Output the [x, y] coordinate of the center of the cell containing the given text.  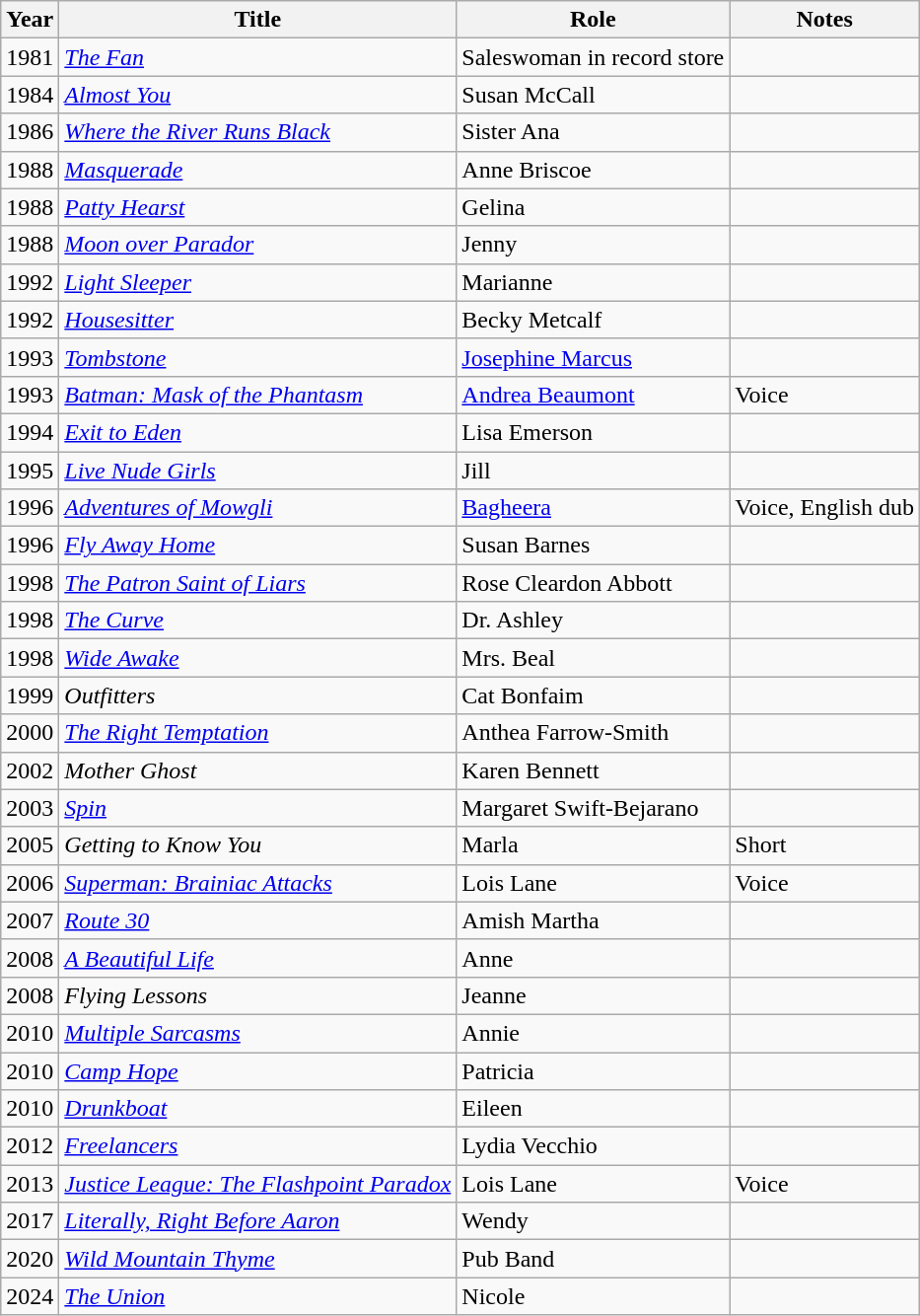
Marla [594, 845]
Pub Band [594, 1259]
2013 [30, 1184]
Wendy [594, 1221]
Adventures of Mowgli [258, 508]
Anne [594, 958]
Lisa Emerson [594, 432]
Voice, English dub [824, 508]
2024 [30, 1296]
Getting to Know You [258, 845]
1984 [30, 95]
Tombstone [258, 357]
1994 [30, 432]
Jenny [594, 245]
Susan McCall [594, 95]
Josephine Marcus [594, 357]
The Patron Saint of Liars [258, 583]
2003 [30, 808]
Housesitter [258, 320]
Bagheera [594, 508]
2007 [30, 920]
The Right Temptation [258, 733]
2017 [30, 1221]
Fly Away Home [258, 546]
Role [594, 20]
Jeanne [594, 995]
Flying Lessons [258, 995]
The Curve [258, 621]
Becky Metcalf [594, 320]
Amish Martha [594, 920]
Superman: Brainiac Attacks [258, 883]
Camp Hope [258, 1070]
2012 [30, 1146]
1981 [30, 57]
Moon over Parador [258, 245]
Dr. Ashley [594, 621]
Spin [258, 808]
Mother Ghost [258, 770]
Gelina [594, 207]
Andrea Beaumont [594, 395]
Rose Cleardon Abbott [594, 583]
1999 [30, 695]
1995 [30, 471]
Jill [594, 471]
Short [824, 845]
Light Sleeper [258, 282]
Mrs. Beal [594, 658]
Masquerade [258, 170]
Nicole [594, 1296]
Margaret Swift-Bejarano [594, 808]
Outfitters [258, 695]
2002 [30, 770]
Almost You [258, 95]
Wild Mountain Thyme [258, 1259]
Wide Awake [258, 658]
Title [258, 20]
2005 [30, 845]
Exit to Eden [258, 432]
2020 [30, 1259]
Freelancers [258, 1146]
Notes [824, 20]
2000 [30, 733]
Anthea Farrow-Smith [594, 733]
Marianne [594, 282]
A Beautiful Life [258, 958]
Karen Bennett [594, 770]
1986 [30, 132]
Literally, Right Before Aaron [258, 1221]
Lydia Vecchio [594, 1146]
The Union [258, 1296]
Year [30, 20]
Cat Bonfaim [594, 695]
Susan Barnes [594, 546]
Saleswoman in record store [594, 57]
Live Nude Girls [258, 471]
Sister Ana [594, 132]
Eileen [594, 1109]
Anne Briscoe [594, 170]
Where the River Runs Black [258, 132]
2006 [30, 883]
Justice League: The Flashpoint Paradox [258, 1184]
Multiple Sarcasms [258, 1033]
Patty Hearst [258, 207]
The Fan [258, 57]
Patricia [594, 1070]
Route 30 [258, 920]
Batman: Mask of the Phantasm [258, 395]
Annie [594, 1033]
Drunkboat [258, 1109]
